Find where the given text appears and provide that cell's center as (x, y) coordinate. 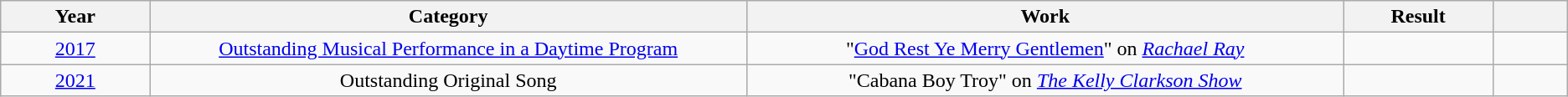
Outstanding Original Song (449, 80)
Year (75, 17)
2017 (75, 48)
"Cabana Boy Troy" on The Kelly Clarkson Show (1045, 80)
2021 (75, 80)
Category (449, 17)
Work (1045, 17)
"God Rest Ye Merry Gentlemen" on Rachael Ray (1045, 48)
Outstanding Musical Performance in a Daytime Program (449, 48)
Result (1418, 17)
